From the cell containing the given text, extract its center point as (X, Y) coordinate. 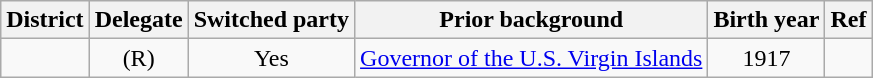
1917 (766, 58)
Governor of the U.S. Virgin Islands (532, 58)
Prior background (532, 20)
Ref (848, 20)
District (45, 20)
Delegate (138, 20)
(R) (138, 58)
Yes (271, 58)
Birth year (766, 20)
Switched party (271, 20)
